Provide the [X, Y] coordinate of the cell's center where the given text is located.  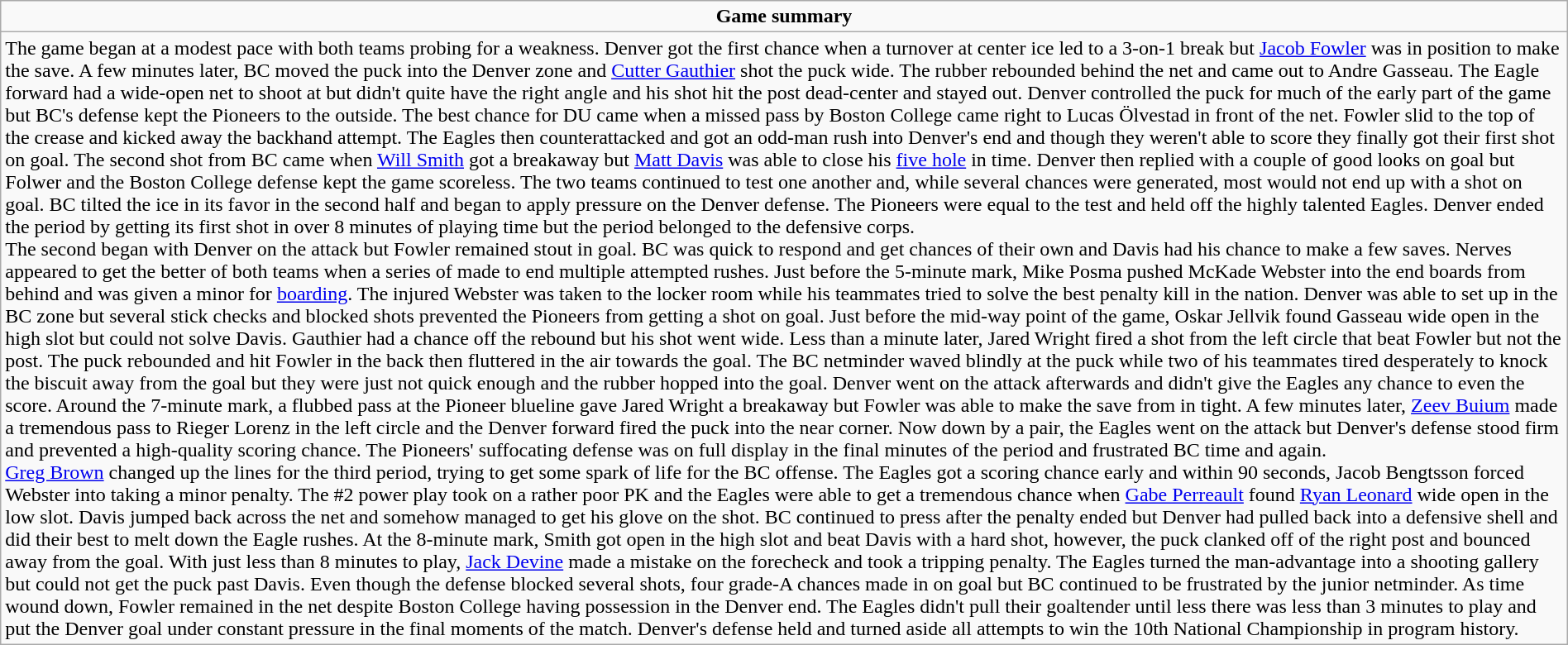
Game summary [784, 17]
